Detect which cell encompasses the target text, then output its [X, Y] center coordinate. 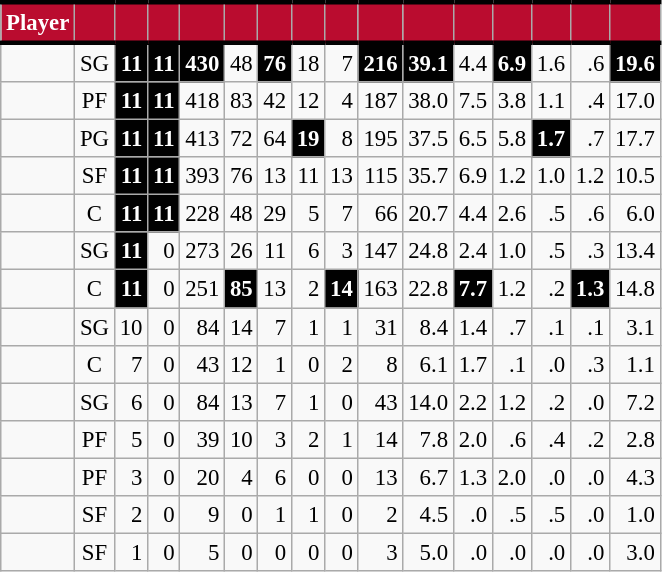
2.8 [635, 439]
85 [242, 289]
6.5 [472, 139]
4.5 [428, 515]
64 [274, 139]
2.2 [472, 402]
4.3 [635, 477]
3.1 [635, 327]
72 [242, 139]
430 [202, 62]
39 [202, 439]
PG [95, 139]
10.5 [635, 176]
228 [202, 214]
14.0 [428, 402]
147 [380, 251]
6.1 [428, 364]
7.8 [428, 439]
22.8 [428, 289]
7.2 [635, 402]
216 [380, 62]
393 [202, 176]
3.8 [512, 101]
8.4 [428, 327]
18 [308, 62]
37.5 [428, 139]
19.6 [635, 62]
6.0 [635, 214]
5.0 [428, 552]
115 [380, 176]
29 [274, 214]
39.1 [428, 62]
42 [274, 101]
273 [202, 251]
251 [202, 289]
14.8 [635, 289]
2.4 [472, 251]
195 [380, 139]
26 [242, 251]
66 [380, 214]
20 [202, 477]
19 [308, 139]
3.0 [635, 552]
5.8 [512, 139]
35.7 [428, 176]
1.4 [472, 327]
17.7 [635, 139]
187 [380, 101]
7.7 [472, 289]
24.8 [428, 251]
1.6 [550, 62]
418 [202, 101]
413 [202, 139]
9 [202, 515]
31 [380, 327]
20.7 [428, 214]
83 [242, 101]
2.6 [512, 214]
17.0 [635, 101]
38.0 [428, 101]
7.5 [472, 101]
Player [38, 22]
6.7 [428, 477]
163 [380, 289]
13.4 [635, 251]
